Determine the (x, y) coordinate at the center of the cell enclosing the given text.  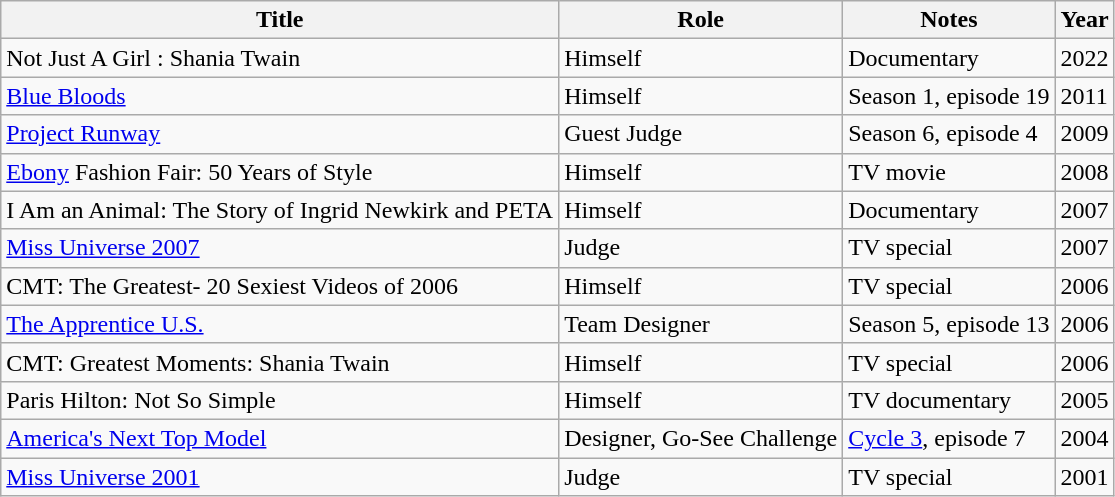
Miss Universe 2007 (280, 248)
I Am an Animal: The Story of Ingrid Newkirk and PETA (280, 210)
2001 (1084, 477)
Paris Hilton: Not So Simple (280, 400)
TV documentary (949, 400)
Role (701, 20)
TV movie (949, 172)
The Apprentice U.S. (280, 324)
America's Next Top Model (280, 438)
2005 (1084, 400)
Team Designer (701, 324)
Title (280, 20)
Season 1, episode 19 (949, 96)
Blue Bloods (280, 96)
2011 (1084, 96)
Miss Universe 2001 (280, 477)
2004 (1084, 438)
CMT: The Greatest- 20 Sexiest Videos of 2006 (280, 286)
Notes (949, 20)
2022 (1084, 58)
Guest Judge (701, 134)
Ebony Fashion Fair: 50 Years of Style (280, 172)
Season 5, episode 13 (949, 324)
Season 6, episode 4 (949, 134)
Project Runway (280, 134)
Year (1084, 20)
2008 (1084, 172)
Not Just A Girl : Shania Twain (280, 58)
CMT: Greatest Moments: Shania Twain (280, 362)
2009 (1084, 134)
Cycle 3, episode 7 (949, 438)
Designer, Go-See Challenge (701, 438)
